Capture the cell that displays the provided text and extract its [X, Y] central coordinate. 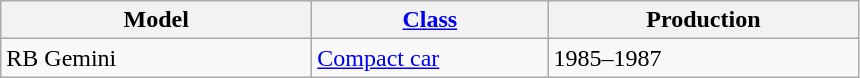
1985–1987 [704, 58]
Model [156, 20]
RB Gemini [156, 58]
Class [430, 20]
Compact car [430, 58]
Production [704, 20]
